Return (X, Y) of the center of cell containing provided text 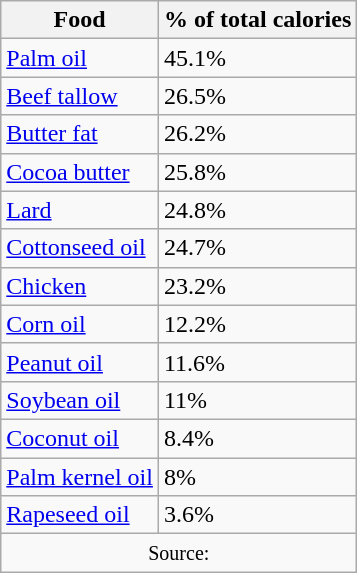
8% (257, 477)
Lard (80, 210)
11.6% (257, 362)
Soybean oil (80, 400)
26.2% (257, 134)
Source: (179, 553)
24.8% (257, 210)
Coconut oil (80, 438)
12.2% (257, 324)
% of total calories (257, 20)
11% (257, 400)
Corn oil (80, 324)
8.4% (257, 438)
Butter fat (80, 134)
Palm kernel oil (80, 477)
Cottonseed oil (80, 248)
45.1% (257, 58)
25.8% (257, 172)
Beef tallow (80, 96)
Palm oil (80, 58)
26.5% (257, 96)
Food (80, 20)
23.2% (257, 286)
3.6% (257, 515)
24.7% (257, 248)
Peanut oil (80, 362)
Chicken (80, 286)
Rapeseed oil (80, 515)
Cocoa butter (80, 172)
